Search for the cell housing the specified text and yield its [X, Y] center coordinate. 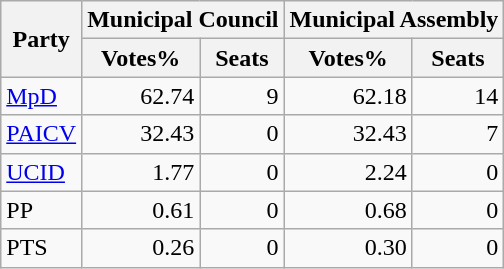
MpD [42, 96]
UCID [42, 172]
Party [42, 39]
Municipal Council [183, 20]
Municipal Assembly [394, 20]
2.24 [348, 172]
1.77 [141, 172]
0.26 [141, 248]
0.61 [141, 210]
62.18 [348, 96]
PAICV [42, 134]
14 [458, 96]
0.30 [348, 248]
9 [242, 96]
PP [42, 210]
PTS [42, 248]
62.74 [141, 96]
7 [458, 134]
0.68 [348, 210]
